Pinpoint the cell where the given text exists, returning its [x, y] midpoint coordinate. 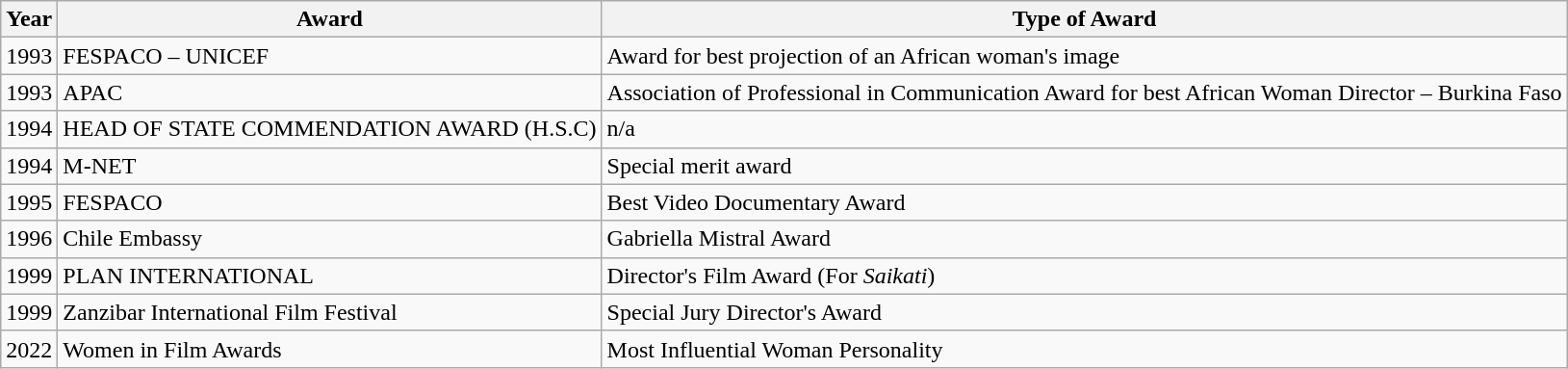
n/a [1084, 129]
HEAD OF STATE COMMENDATION AWARD (H.S.C) [329, 129]
FESPACO – UNICEF [329, 56]
Special Jury Director's Award [1084, 312]
Association of Professional in Communication Award for best African Woman Director – Burkina Faso [1084, 92]
Award [329, 19]
FESPACO [329, 202]
APAC [329, 92]
1995 [29, 202]
M-NET [329, 166]
Best Video Documentary Award [1084, 202]
Type of Award [1084, 19]
Award for best projection of an African woman's image [1084, 56]
Zanzibar International Film Festival [329, 312]
Director's Film Award (For Saikati) [1084, 276]
Special merit award [1084, 166]
PLAN INTERNATIONAL [329, 276]
Chile Embassy [329, 239]
2022 [29, 349]
Women in Film Awards [329, 349]
Gabriella Mistral Award [1084, 239]
1996 [29, 239]
Most Influential Woman Personality [1084, 349]
Year [29, 19]
